Find where the given text appears and provide that cell's center as (x, y) coordinate. 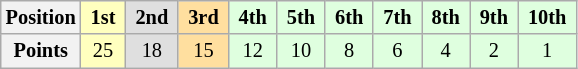
5th (301, 17)
7th (397, 17)
10 (301, 51)
Position (41, 17)
8 (349, 51)
25 (104, 51)
4 (446, 51)
8th (446, 17)
6th (349, 17)
3rd (203, 17)
15 (203, 51)
1 (547, 51)
2nd (152, 17)
10th (547, 17)
18 (152, 51)
12 (253, 51)
1st (104, 17)
4th (253, 17)
Points (41, 51)
2 (494, 51)
9th (494, 17)
6 (397, 51)
